Find where the given text appears and provide that cell's center as (X, Y) coordinate. 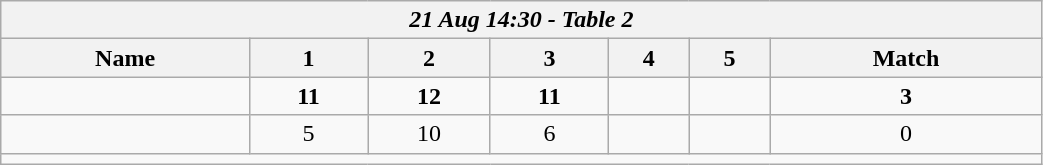
1 (308, 58)
Name (126, 58)
21 Aug 14:30 - Table 2 (522, 20)
0 (906, 134)
12 (430, 96)
10 (430, 134)
Match (906, 58)
2 (430, 58)
4 (648, 58)
6 (549, 134)
